Identify which cell holds the provided text, then report its (X, Y) central coordinate. 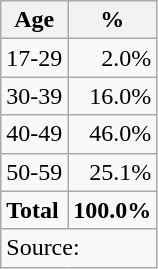
100.0% (112, 210)
50-59 (34, 172)
Total (34, 210)
Age (34, 20)
46.0% (112, 134)
Source: (79, 248)
40-49 (34, 134)
25.1% (112, 172)
17-29 (34, 58)
% (112, 20)
30-39 (34, 96)
16.0% (112, 96)
2.0% (112, 58)
